Return (X, Y) of the center of cell containing provided text 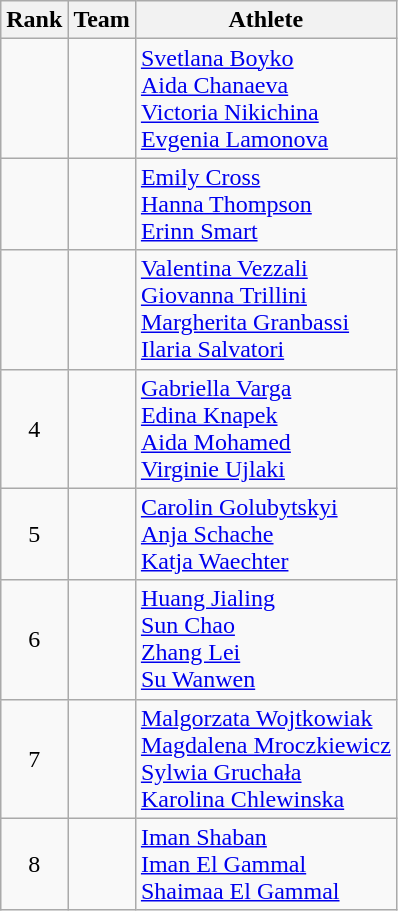
Emily CrossHanna ThompsonErinn Smart (266, 204)
Rank (34, 20)
Valentina VezzaliGiovanna TrilliniMargherita GranbassiIlaria Salvatori (266, 310)
6 (34, 640)
Gabriella VargaEdina KnapekAida MohamedVirginie Ujlaki (266, 428)
Iman ShabanIman El GammalShaimaa El Gammal (266, 864)
5 (34, 534)
7 (34, 758)
4 (34, 428)
Team (102, 20)
Malgorzata WojtkowiakMagdalena MroczkiewiczSylwia GruchałaKarolina Chlewinska (266, 758)
Huang JialingSun ChaoZhang LeiSu Wanwen (266, 640)
8 (34, 864)
Svetlana BoykoAida ChanaevaVictoria NikichinaEvgenia Lamonova (266, 98)
Athlete (266, 20)
Carolin GolubytskyiAnja SchacheKatja Waechter (266, 534)
